Pinpoint the cell where the given text exists, returning its [X, Y] midpoint coordinate. 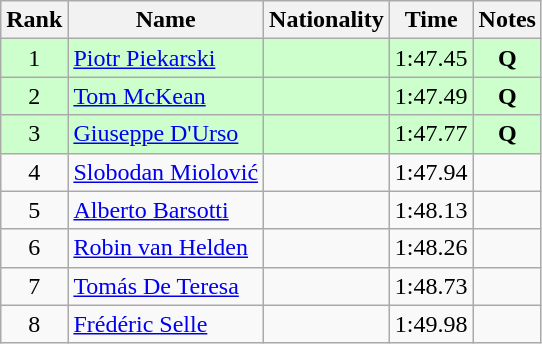
1 [34, 58]
2 [34, 96]
1:47.45 [431, 58]
3 [34, 134]
1:49.98 [431, 324]
8 [34, 324]
Giuseppe D'Urso [166, 134]
1:47.94 [431, 172]
1:48.13 [431, 210]
4 [34, 172]
1:48.26 [431, 248]
1:47.49 [431, 96]
Alberto Barsotti [166, 210]
Frédéric Selle [166, 324]
Name [166, 20]
Slobodan Miolović [166, 172]
Time [431, 20]
5 [34, 210]
1:48.73 [431, 286]
Piotr Piekarski [166, 58]
6 [34, 248]
7 [34, 286]
Notes [507, 20]
Rank [34, 20]
Robin van Helden [166, 248]
Tomás De Teresa [166, 286]
1:47.77 [431, 134]
Tom McKean [166, 96]
Nationality [327, 20]
